Scan for the cell matching the given text and deliver its [x, y] coordinate at center. 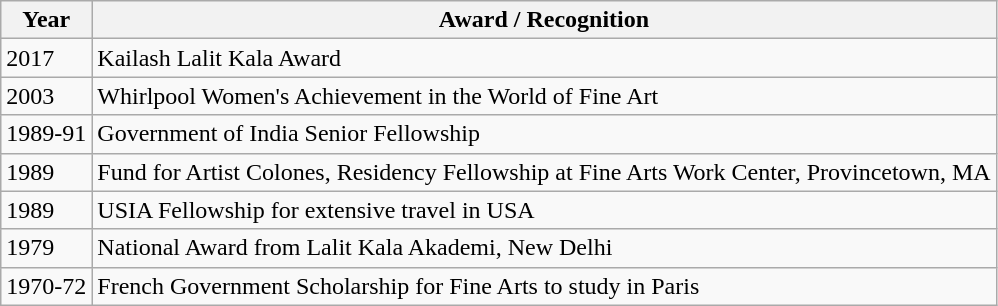
Year [46, 20]
USIA Fellowship for extensive travel in USA [544, 210]
2003 [46, 96]
National Award from Lalit Kala Akademi, New Delhi [544, 248]
Award / Recognition [544, 20]
French Government Scholarship for Fine Arts to study in Paris [544, 286]
1989-91 [46, 134]
Whirlpool Women's Achievement in the World of Fine Art [544, 96]
1970-72 [46, 286]
Kailash Lalit Kala Award [544, 58]
Government of India Senior Fellowship [544, 134]
2017 [46, 58]
Fund for Artist Colones, Residency Fellowship at Fine Arts Work Center, Provincetown, MA [544, 172]
1979 [46, 248]
